Determine the (X, Y) coordinate at the center of the cell enclosing the given text.  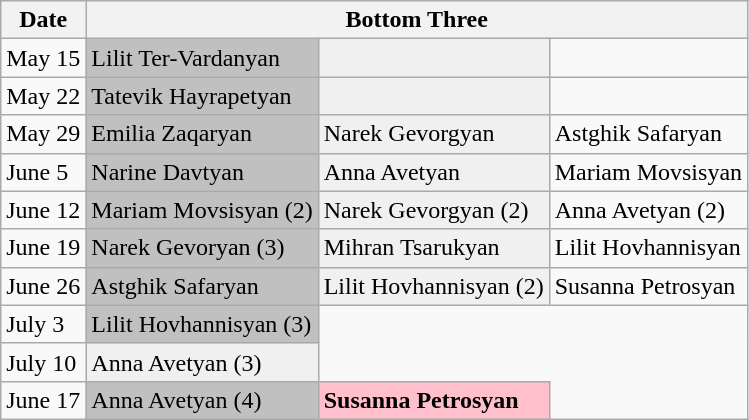
July 3 (44, 324)
Anna Avetyan (3) (202, 362)
May 22 (44, 96)
Anna Avetyan (4) (202, 400)
Mihran Tsarukyan (434, 248)
Narek Gevorgyan (2) (434, 210)
Narine Davtyan (202, 172)
July 10 (44, 362)
Bottom Three (417, 20)
Mariam Movsisyan (648, 172)
Emilia Zaqaryan (202, 134)
Lilit Ter-Vardanyan (202, 58)
May 29 (44, 134)
Date (44, 20)
June 19 (44, 248)
May 15 (44, 58)
Lilit Hovhannisyan (3) (202, 324)
June 12 (44, 210)
June 26 (44, 286)
Lilit Hovhannisyan (2) (434, 286)
June 17 (44, 400)
Mariam Movsisyan (2) (202, 210)
Anna Avetyan (2) (648, 210)
June 5 (44, 172)
Lilit Hovhannisyan (648, 248)
Narek Gevorgyan (434, 134)
Anna Avetyan (434, 172)
Tatevik Hayrapetyan (202, 96)
Narek Gevoryan (3) (202, 248)
